Extract the [X, Y] coordinate from the center of the cell holding the provided text.  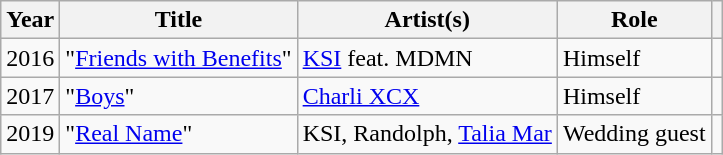
Title [178, 20]
2017 [30, 96]
"Boys" [178, 96]
Artist(s) [427, 20]
2019 [30, 134]
"Real Name" [178, 134]
"Friends with Benefits" [178, 58]
Wedding guest [634, 134]
KSI, Randolph, Talia Mar [427, 134]
KSI feat. MDMN [427, 58]
2016 [30, 58]
Charli XCX [427, 96]
Year [30, 20]
Role [634, 20]
